Identify which cell holds the provided text, then report its (X, Y) central coordinate. 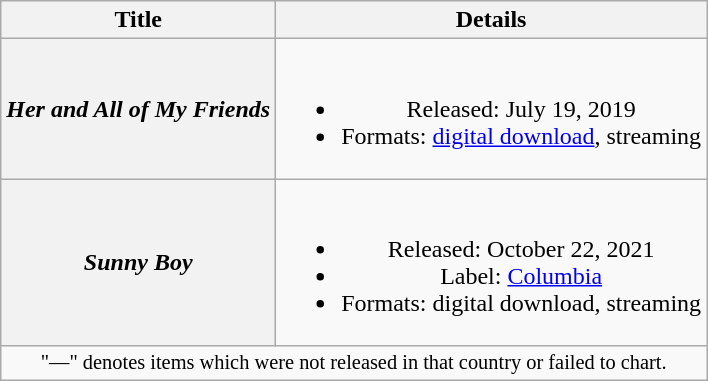
Her and All of My Friends (138, 109)
Title (138, 20)
Details (492, 20)
Released: October 22, 2021Label: ColumbiaFormats: digital download, streaming (492, 262)
Sunny Boy (138, 262)
Released: July 19, 2019Formats: digital download, streaming (492, 109)
"—" denotes items which were not released in that country or failed to chart. (354, 363)
